Capture the cell that displays the provided text and extract its [X, Y] central coordinate. 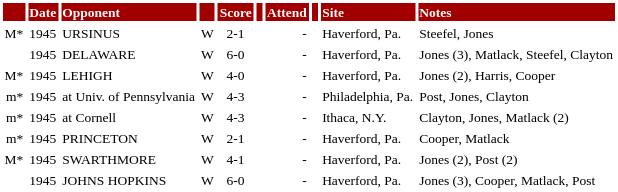
SWARTHMORE [129, 159]
Jones (3), Cooper, Matlack, Post [516, 180]
Site [368, 12]
Score [236, 12]
URSINUS [129, 33]
Jones (2), Post (2) [516, 159]
Date [43, 12]
Notes [516, 12]
JOHNS HOPKINS [129, 180]
Ithaca, N.Y. [368, 117]
DELAWARE [129, 54]
4-1 [236, 159]
at Univ. of Pennsylvania [129, 96]
Philadelphia, Pa. [368, 96]
LEHIGH [129, 75]
Opponent [129, 12]
PRINCETON [129, 138]
Attend [288, 12]
Jones (3), Matlack, Steefel, Clayton [516, 54]
Clayton, Jones, Matlack (2) [516, 117]
at Cornell [129, 117]
Cooper, Matlack [516, 138]
4-0 [236, 75]
Post, Jones, Clayton [516, 96]
Jones (2), Harris, Cooper [516, 75]
Steefel, Jones [516, 33]
